Determine the (X, Y) coordinate at the center of the cell enclosing the given text.  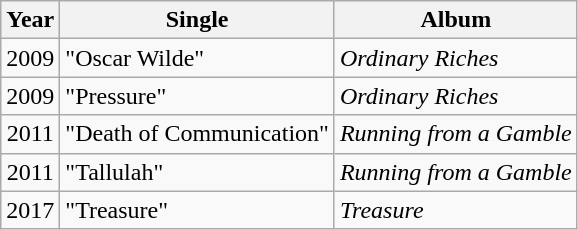
Single (198, 20)
"Tallulah" (198, 172)
"Pressure" (198, 96)
"Oscar Wilde" (198, 58)
"Treasure" (198, 210)
Album (456, 20)
Treasure (456, 210)
Year (30, 20)
2017 (30, 210)
"Death of Communication" (198, 134)
